Extract the [X, Y] coordinate from the center of the cell holding the provided text.  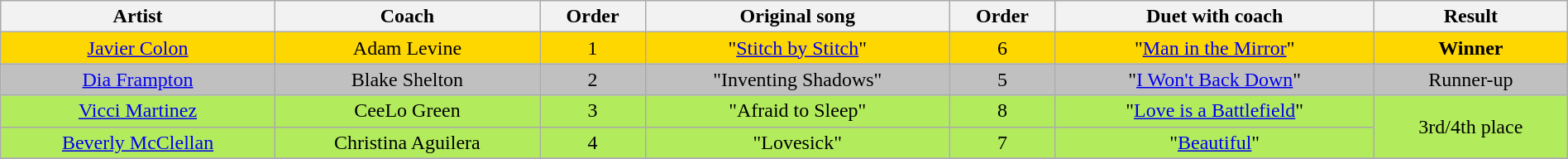
Original song [797, 17]
7 [1002, 142]
8 [1002, 111]
Duet with coach [1214, 17]
4 [593, 142]
Adam Levine [407, 48]
Christina Aguilera [407, 142]
"Man in the Mirror" [1214, 48]
Beverly McClellan [138, 142]
"I Won't Back Down" [1214, 79]
"Beautiful" [1214, 142]
2 [593, 79]
"Inventing Shadows" [797, 79]
1 [593, 48]
Javier Colon [138, 48]
3rd/4th place [1470, 127]
Result [1470, 17]
Coach [407, 17]
CeeLo Green [407, 111]
Dia Frampton [138, 79]
Runner-up [1470, 79]
"Afraid to Sleep" [797, 111]
"Stitch by Stitch" [797, 48]
Artist [138, 17]
"Love is a Battlefield" [1214, 111]
"Lovesick" [797, 142]
6 [1002, 48]
Blake Shelton [407, 79]
Winner [1470, 48]
5 [1002, 79]
3 [593, 111]
Vicci Martinez [138, 111]
